Detect which cell encompasses the target text, then output its (X, Y) center coordinate. 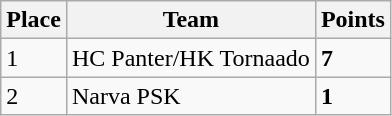
2 (34, 96)
HC Panter/HK Tornaado (190, 58)
Place (34, 20)
7 (352, 58)
Narva PSK (190, 96)
Team (190, 20)
Points (352, 20)
